Determine the [x, y] coordinate at the center of the cell enclosing the given text.  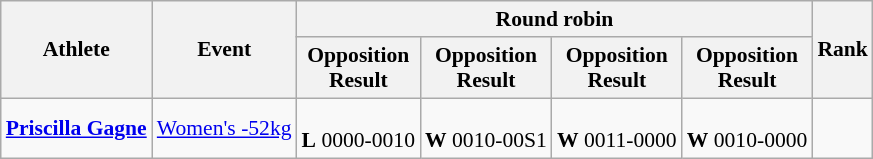
W 0011-0000 [617, 128]
L 0000-0010 [358, 128]
W 0010-00S1 [486, 128]
W 0010-0000 [748, 128]
Event [224, 50]
Priscilla Gagne [76, 128]
Rank [842, 50]
Women's -52kg [224, 128]
Athlete [76, 50]
Round robin [555, 19]
